Identify which cell holds the provided text, then report its (x, y) central coordinate. 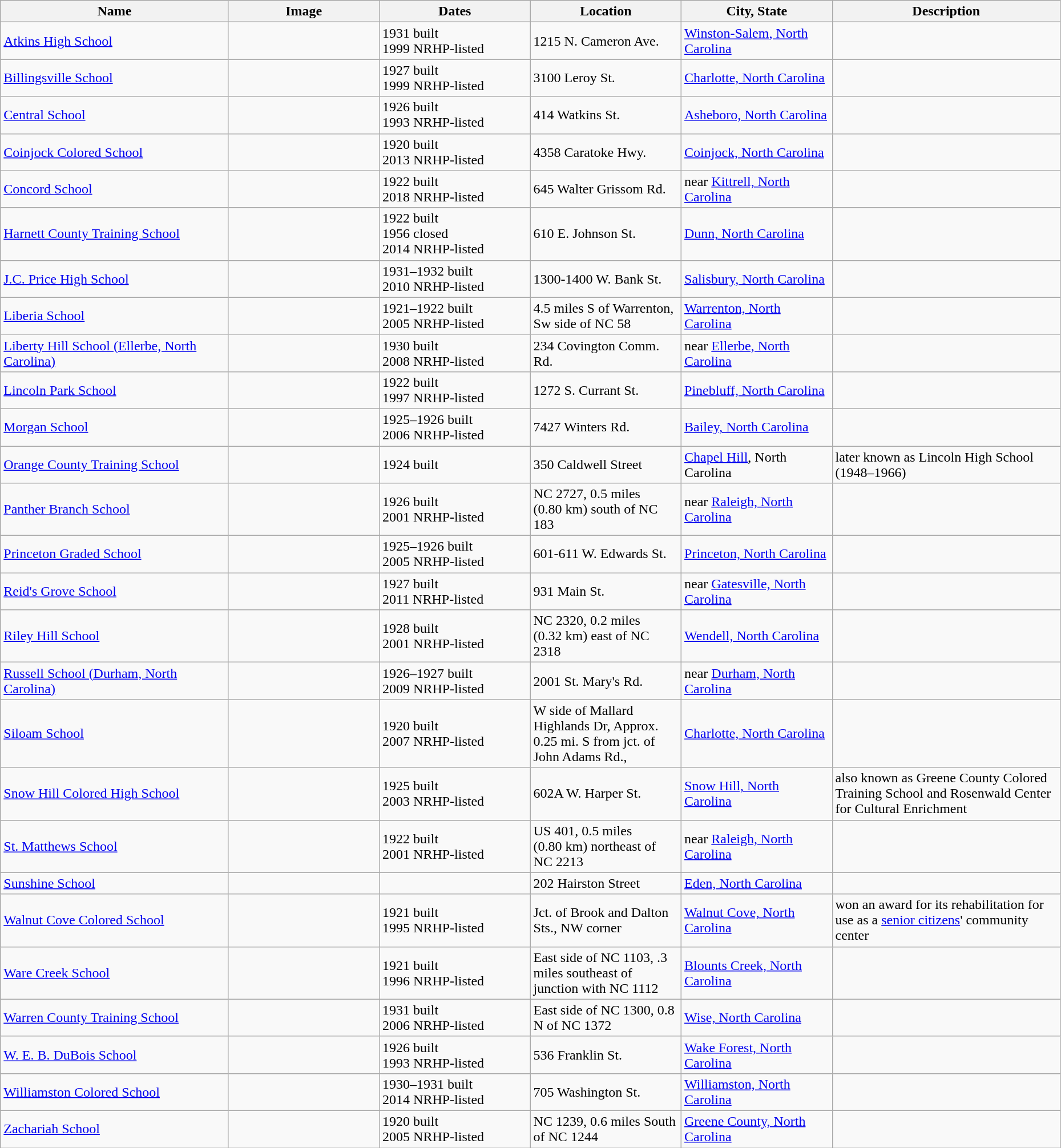
Snow Hill Colored High School (114, 794)
601-611 W. Edwards St. (606, 555)
St. Matthews School (114, 846)
1927 built2011 NRHP-listed (455, 591)
W. E. B. DuBois School (114, 1054)
Bailey, North Carolina (757, 427)
1921 built1996 NRHP-listed (455, 973)
350 Caldwell Street (606, 464)
1300-1400 W. Bank St. (606, 278)
US 401, 0.5 miles (0.80 km) northeast of NC 2213 (606, 846)
Blounts Creek, North Carolina (757, 973)
Panther Branch School (114, 510)
Salisbury, North Carolina (757, 278)
Orange County Training School (114, 464)
Riley Hill School (114, 636)
7427 Winters Rd. (606, 427)
Siloam School (114, 734)
1927 built1999 NRHP-listed (455, 78)
Eden, North Carolina (757, 883)
Liberia School (114, 316)
1272 S. Currant St. (606, 390)
202 Hairston Street (606, 883)
1926–1927 built2009 NRHP-listed (455, 681)
also known as Greene County Colored Training School and Rosenwald Center for Cultural Enrichment (946, 794)
Pinebluff, North Carolina (757, 390)
won an award for its rehabilitation for use as a senior citizens' community center (946, 920)
1920 built2005 NRHP-listed (455, 1129)
Greene County, North Carolina (757, 1129)
near Ellerbe, North Carolina (757, 353)
4.5 miles S of Warrenton, Sw side of NC 58 (606, 316)
Lincoln Park School (114, 390)
4358 Caratoke Hwy. (606, 152)
234 Covington Comm. Rd. (606, 353)
1925–1926 built2006 NRHP-listed (455, 427)
Central School (114, 115)
Princeton Graded School (114, 555)
1931–1932 built2010 NRHP-listed (455, 278)
Jct. of Brook and Dalton Sts., NW corner (606, 920)
Zachariah School (114, 1129)
1928 built2001 NRHP-listed (455, 636)
NC 2320, 0.2 miles (0.32 km) east of NC 2318 (606, 636)
Wise, North Carolina (757, 1018)
W side of Mallard Highlands Dr, Approx. 0.25 mi. S from jct. of John Adams Rd., (606, 734)
1926 built2001 NRHP-listed (455, 510)
1920 built2013 NRHP-listed (455, 152)
Name (114, 11)
Reid's Grove School (114, 591)
1930–1931 built2014 NRHP-listed (455, 1092)
931 Main St. (606, 591)
Sunshine School (114, 883)
1930 built2008 NRHP-listed (455, 353)
J.C. Price High School (114, 278)
1215 N. Cameron Ave. (606, 41)
2001 St. Mary's Rd. (606, 681)
Concord School (114, 189)
Walnut Cove Colored School (114, 920)
Coinjock Colored School (114, 152)
Liberty Hill School (Ellerbe, North Carolina) (114, 353)
Dates (455, 11)
1931 built1999 NRHP-listed (455, 41)
1931 built2006 NRHP-listed (455, 1018)
1921 built1995 NRHP-listed (455, 920)
1921–1922 built2005 NRHP-listed (455, 316)
Location (606, 11)
Warren County Training School (114, 1018)
near Kittrell, North Carolina (757, 189)
Warrenton, North Carolina (757, 316)
602A W. Harper St. (606, 794)
1925–1926 built2005 NRHP-listed (455, 555)
610 E. Johnson St. (606, 234)
645 Walter Grissom Rd. (606, 189)
Chapel Hill, North Carolina (757, 464)
Wendell, North Carolina (757, 636)
1924 built (455, 464)
Ware Creek School (114, 973)
1920 built2007 NRHP-listed (455, 734)
Atkins High School (114, 41)
Russell School (Durham, North Carolina) (114, 681)
Morgan School (114, 427)
705 Washington St. (606, 1092)
East side of NC 1103, .3 miles southeast of junction with NC 1112 (606, 973)
536 Franklin St. (606, 1054)
Walnut Cove, North Carolina (757, 920)
NC 1239, 0.6 miles South of NC 1244 (606, 1129)
near Durham, North Carolina (757, 681)
Williamston, North Carolina (757, 1092)
Description (946, 11)
Billingsville School (114, 78)
Dunn, North Carolina (757, 234)
near Gatesville, North Carolina (757, 591)
3100 Leroy St. (606, 78)
1922 built2018 NRHP-listed (455, 189)
414 Watkins St. (606, 115)
1922 built2001 NRHP-listed (455, 846)
Harnett County Training School (114, 234)
City, State (757, 11)
Snow Hill, North Carolina (757, 794)
East side of NC 1300, 0.8 N of NC 1372 (606, 1018)
NC 2727, 0.5 miles (0.80 km) south of NC 183 (606, 510)
Princeton, North Carolina (757, 555)
Winston-Salem, North Carolina (757, 41)
Williamston Colored School (114, 1092)
1922 built1956 closed2014 NRHP-listed (455, 234)
Image (304, 11)
Coinjock, North Carolina (757, 152)
Wake Forest, North Carolina (757, 1054)
Asheboro, North Carolina (757, 115)
1922 built1997 NRHP-listed (455, 390)
1925 built2003 NRHP-listed (455, 794)
later known as Lincoln High School (1948–1966) (946, 464)
